Scan for the cell matching the given text and deliver its (x, y) coordinate at center. 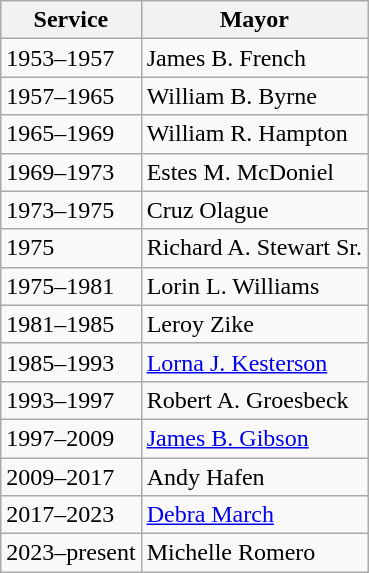
Richard A. Stewart Sr. (254, 248)
1965–1969 (71, 134)
2023–present (71, 553)
1981–1985 (71, 324)
1975 (71, 248)
Leroy Zike (254, 324)
Mayor (254, 20)
Robert A. Groesbeck (254, 400)
Andy Hafen (254, 477)
Cruz Olague (254, 210)
1993–1997 (71, 400)
Lorin L. Williams (254, 286)
1985–1993 (71, 362)
1973–1975 (71, 210)
James B. French (254, 58)
1975–1981 (71, 286)
Estes M. McDoniel (254, 172)
Service (71, 20)
2017–2023 (71, 515)
1953–1957 (71, 58)
William B. Byrne (254, 96)
Lorna J. Kesterson (254, 362)
James B. Gibson (254, 438)
2009–2017 (71, 477)
1997–2009 (71, 438)
William R. Hampton (254, 134)
1969–1973 (71, 172)
Michelle Romero (254, 553)
1957–1965 (71, 96)
Debra March (254, 515)
